Output the [X, Y] coordinate of the center of the cell containing the given text.  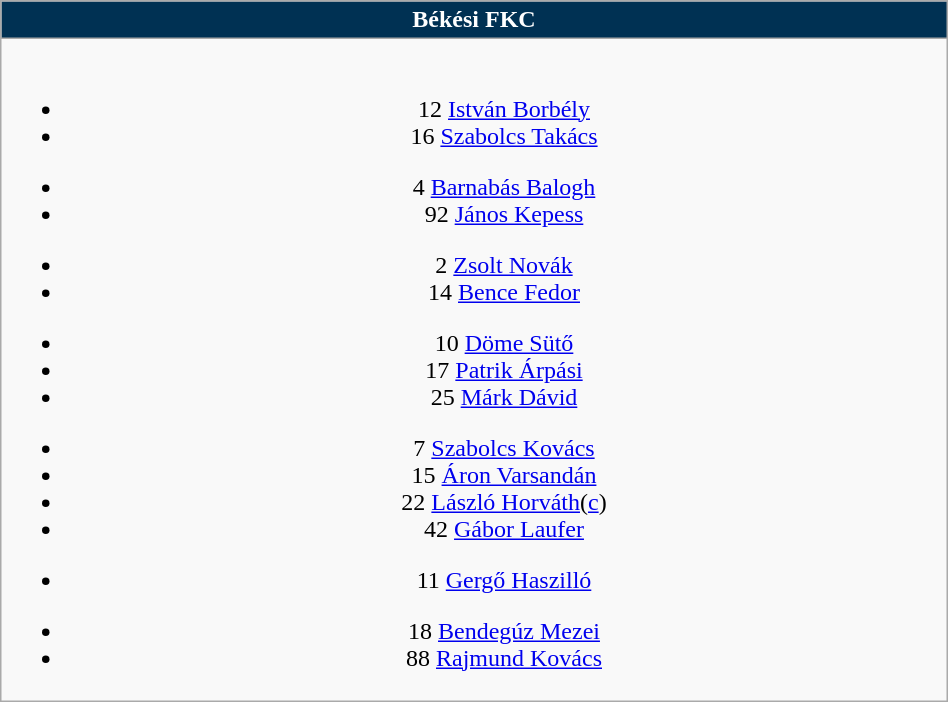
Békési FKC [474, 20]
